Extract the (X, Y) coordinate from the center of the cell holding the provided text.  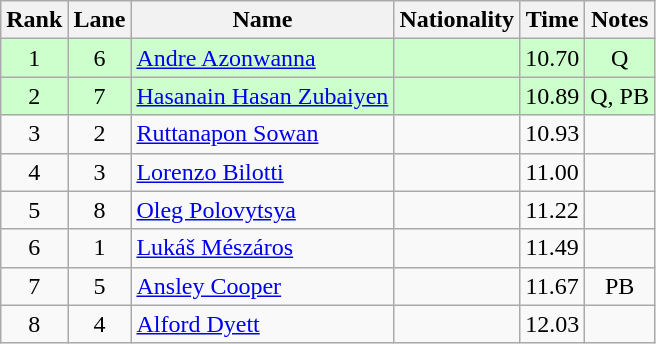
Notes (620, 20)
Q (620, 58)
11.49 (552, 248)
Nationality (457, 20)
Rank (34, 20)
10.70 (552, 58)
Time (552, 20)
10.89 (552, 96)
11.67 (552, 286)
Ruttanapon Sowan (262, 134)
10.93 (552, 134)
Q, PB (620, 96)
11.22 (552, 210)
12.03 (552, 324)
Lane (100, 20)
PB (620, 286)
Hasanain Hasan Zubaiyen (262, 96)
Oleg Polovytsya (262, 210)
Lukáš Mészáros (262, 248)
Name (262, 20)
Andre Azonwanna (262, 58)
Ansley Cooper (262, 286)
11.00 (552, 172)
Lorenzo Bilotti (262, 172)
Alford Dyett (262, 324)
